For the text-containing cell, return its midpoint in (x, y) coordinate format. 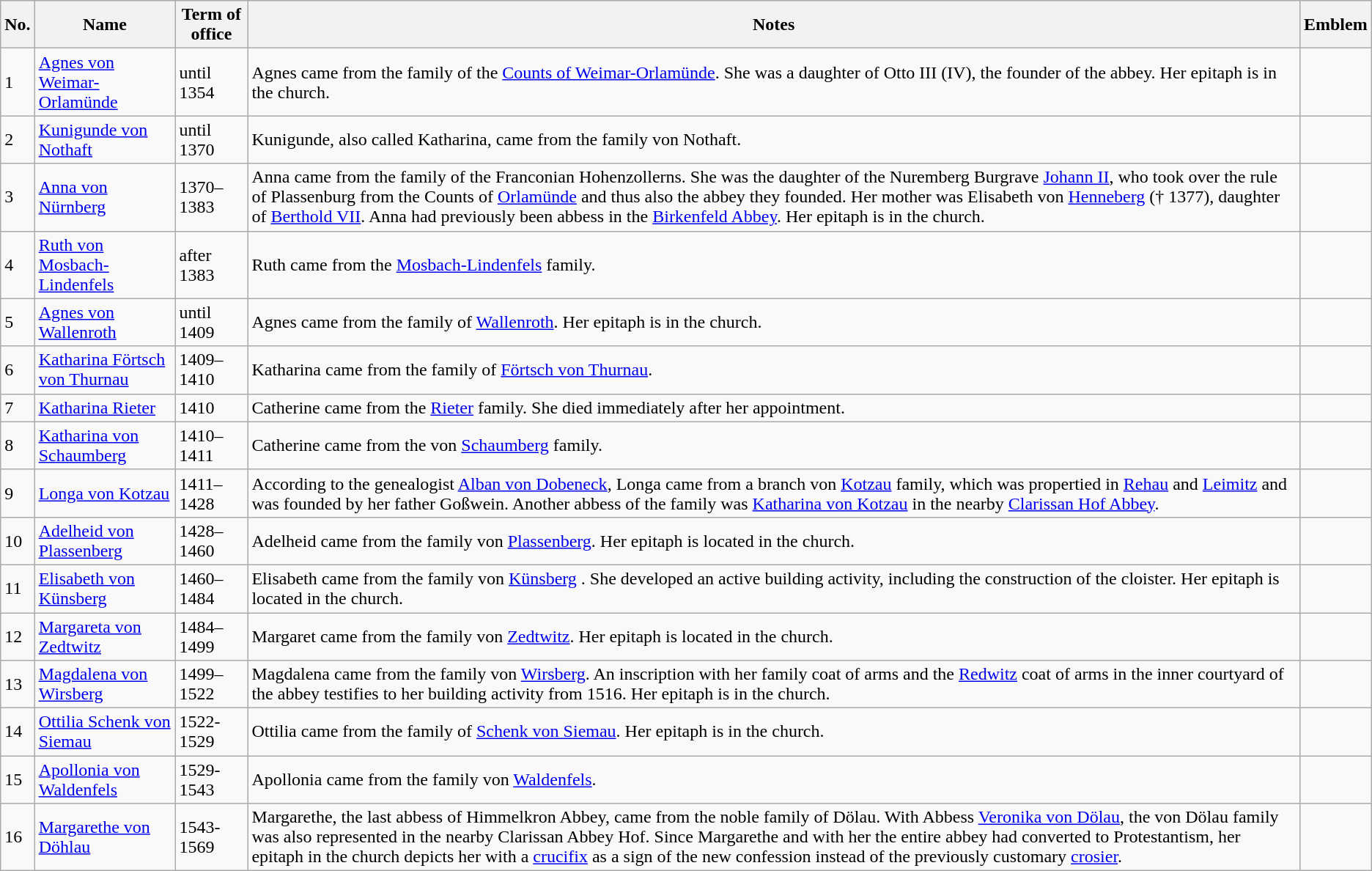
Katharina came from the family of Förtsch von Thurnau. (774, 370)
Margaret came from the family von Zedtwitz. Her epitaph is located in the church. (774, 636)
12 (18, 636)
Longa von Kotzau (105, 493)
8 (18, 446)
until 1409 (211, 323)
1460–1484 (211, 588)
Elisabeth von Künsberg (105, 588)
7 (18, 408)
Ruth von Mosbach-Lindenfels (105, 265)
Name (105, 25)
until 1354 (211, 82)
9 (18, 493)
1 (18, 82)
Term of office (211, 25)
1409–1410 (211, 370)
Margareta von Zedtwitz (105, 636)
1529-1543 (211, 780)
Emblem (1335, 25)
3 (18, 197)
Anna von Nürnberg (105, 197)
1428–1460 (211, 541)
1484–1499 (211, 636)
1543-1569 (211, 837)
Catherine came from the Rieter family. She died immediately after her appointment. (774, 408)
1499–1522 (211, 685)
Catherine came from the von Schaumberg family. (774, 446)
2 (18, 139)
Agnes came from the family of Wallenroth. Her epitaph is in the church. (774, 323)
Katharina Rieter (105, 408)
Notes (774, 25)
Ottilia came from the family of Schenk von Siemau. Her epitaph is in the church. (774, 732)
1410–1411 (211, 446)
4 (18, 265)
5 (18, 323)
Apollonia von Waldenfels (105, 780)
after 1383 (211, 265)
Agnes von Weimar-Orlamünde (105, 82)
13 (18, 685)
15 (18, 780)
Apollonia came from the family von Waldenfels. (774, 780)
Katharina von Schaumberg (105, 446)
1370–1383 (211, 197)
10 (18, 541)
Magdalena von Wirsberg (105, 685)
1410 (211, 408)
until 1370 (211, 139)
6 (18, 370)
Katharina Förtsch von Thurnau (105, 370)
16 (18, 837)
Kunigunde, also called Katharina, came from the family von Nothaft. (774, 139)
Adelheid came from the family von Plassenberg. Her epitaph is located in the church. (774, 541)
Ruth came from the Mosbach-Lindenfels family. (774, 265)
1522-1529 (211, 732)
14 (18, 732)
Adelheid von Plassenberg (105, 541)
Ottilia Schenk von Siemau (105, 732)
Agnes von Wallenroth (105, 323)
11 (18, 588)
Margarethe von Döhlau (105, 837)
1411–1428 (211, 493)
Kunigunde von Nothaft (105, 139)
No. (18, 25)
